Search for the cell housing the specified text and yield its (x, y) center coordinate. 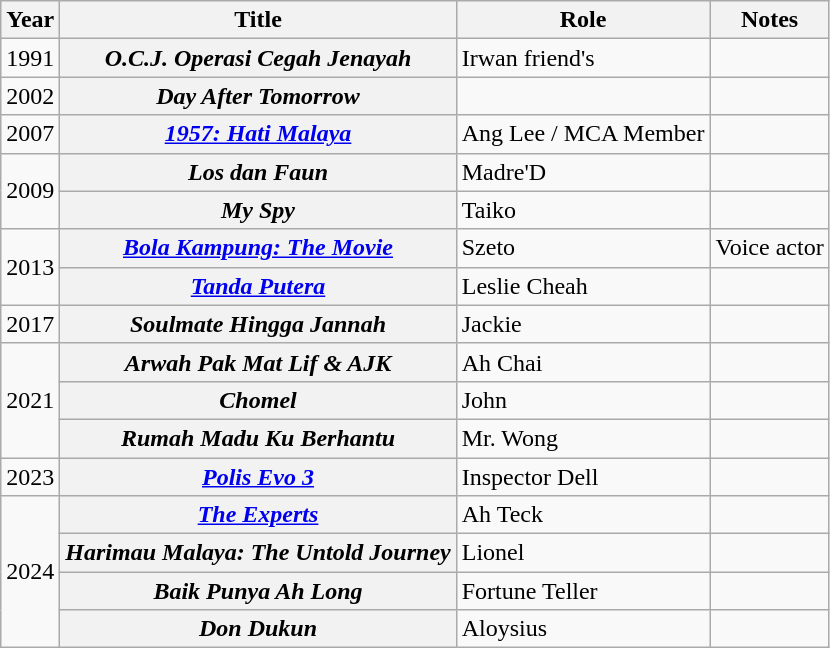
1957: Hati Malaya (258, 134)
Rumah Madu Ku Berhantu (258, 438)
Madre'D (583, 172)
Role (583, 20)
2009 (30, 191)
Don Dukun (258, 629)
Irwan friend's (583, 58)
The Experts (258, 515)
2024 (30, 572)
John (583, 400)
My Spy (258, 210)
Leslie Cheah (583, 286)
Baik Punya Ah Long (258, 591)
Arwah Pak Mat Lif & AJK (258, 362)
2017 (30, 324)
Chomel (258, 400)
Ah Chai (583, 362)
Voice actor (770, 248)
2013 (30, 267)
Ang Lee / MCA Member (583, 134)
2002 (30, 96)
2021 (30, 400)
Title (258, 20)
Mr. Wong (583, 438)
Aloysius (583, 629)
Tanda Putera (258, 286)
1991 (30, 58)
2023 (30, 477)
Los dan Faun (258, 172)
Bola Kampung: The Movie (258, 248)
Inspector Dell (583, 477)
Notes (770, 20)
Fortune Teller (583, 591)
Polis Evo 3 (258, 477)
2007 (30, 134)
Harimau Malaya: The Untold Journey (258, 553)
Day After Tomorrow (258, 96)
Year (30, 20)
Jackie (583, 324)
Taiko (583, 210)
O.C.J. Operasi Cegah Jenayah (258, 58)
Ah Teck (583, 515)
Soulmate Hingga Jannah (258, 324)
Szeto (583, 248)
Lionel (583, 553)
